Output the (X, Y) coordinate of the center of the cell containing the given text.  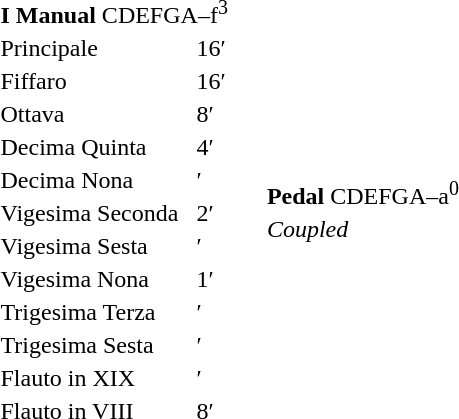
4′ (212, 147)
8′ (212, 114)
2′ (212, 213)
1′ (212, 279)
